Detect which cell encompasses the target text, then output its [X, Y] center coordinate. 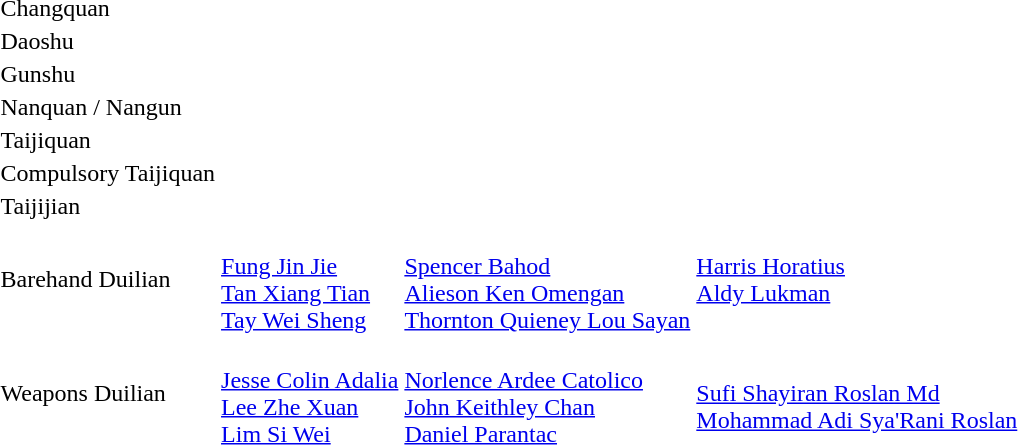
Spencer BahodAlieson Ken OmenganThornton Quieney Lou Sayan [548, 280]
Fung Jin JieTan Xiang TianTay Wei Sheng [310, 280]
